Pinpoint the cell where the given text exists, returning its (X, Y) midpoint coordinate. 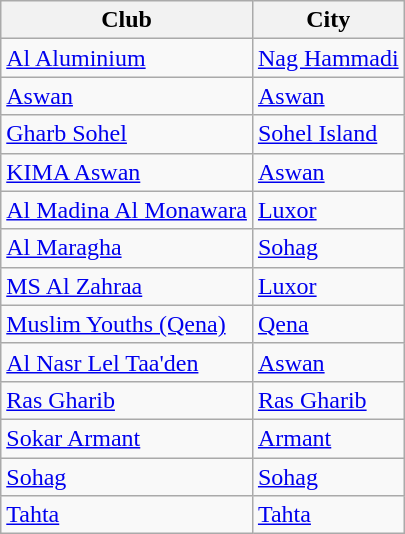
Gharb Sohel (127, 134)
KIMA Aswan (127, 172)
Qena (328, 324)
Sokar Armant (127, 438)
City (328, 20)
Club (127, 20)
MS Al Zahraa (127, 286)
Al Maragha (127, 248)
Armant (328, 438)
Muslim Youths (Qena) (127, 324)
Al Aluminium (127, 58)
Sohel Island (328, 134)
Al Nasr Lel Taa'den (127, 362)
Nag Hammadi (328, 58)
Al Madina Al Monawara (127, 210)
